Return (x, y) of the center of cell containing provided text 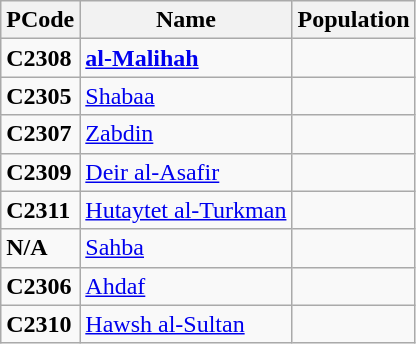
C2308 (40, 58)
Hawsh al-Sultan (186, 324)
C2305 (40, 96)
Shabaa (186, 96)
Hutaytet al-Turkman (186, 210)
al-Malihah (186, 58)
Zabdin (186, 134)
Ahdaf (186, 286)
C2309 (40, 172)
Deir al-Asafir (186, 172)
Sahba (186, 248)
PCode (40, 20)
C2310 (40, 324)
C2311 (40, 210)
C2306 (40, 286)
C2307 (40, 134)
N/A (40, 248)
Name (186, 20)
Population (354, 20)
